Pinpoint the cell where the given text exists, returning its [x, y] midpoint coordinate. 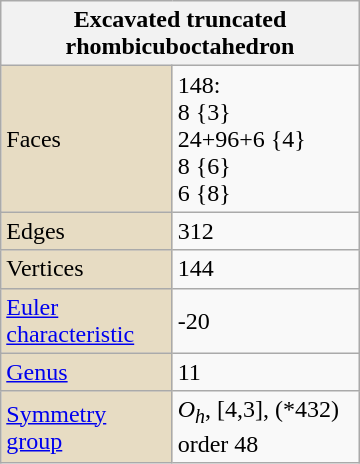
Genus [86, 372]
Edges [86, 231]
312 [266, 231]
Oh, [4,3], (*432) order 48 [266, 426]
148:8 {3}24+96+6 {4}8 {6}6 {8} [266, 139]
Excavated truncated rhombicuboctahedron [180, 34]
Symmetry group [86, 426]
Faces [86, 139]
144 [266, 269]
-20 [266, 320]
Euler characteristic [86, 320]
11 [266, 372]
Vertices [86, 269]
